Provide the (X, Y) coordinate of the cell's center where the given text is located.  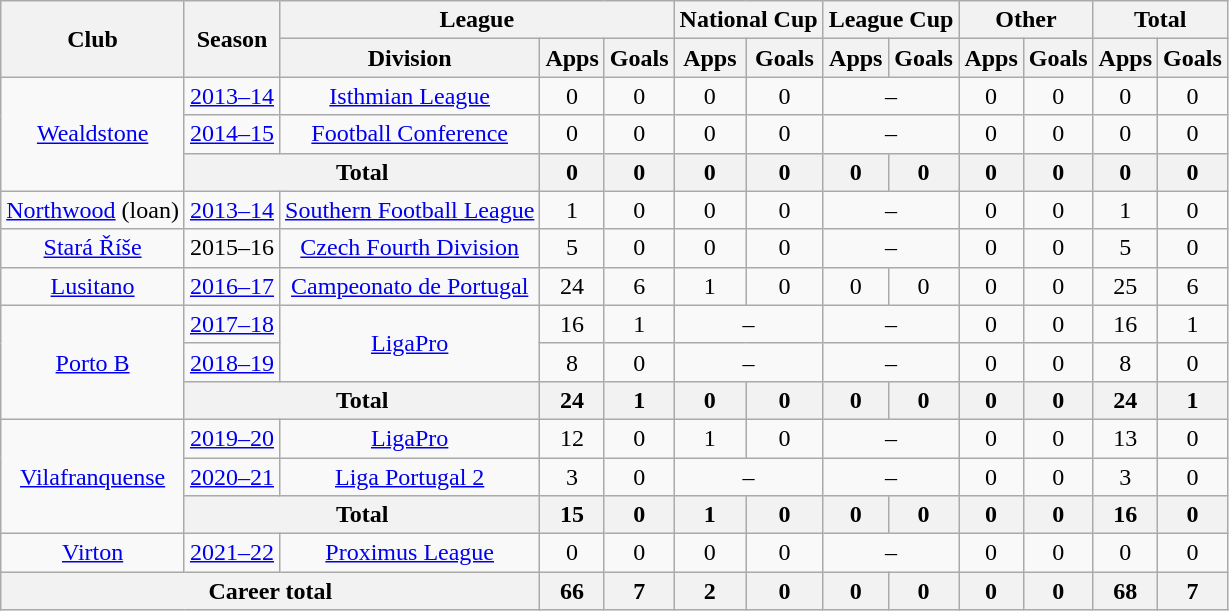
Season (232, 39)
13 (1125, 438)
2015–16 (232, 248)
Liga Portugal 2 (410, 477)
Football Conference (410, 134)
2021–22 (232, 553)
2017–18 (232, 324)
Virton (93, 553)
15 (572, 515)
Campeonato de Portugal (410, 286)
Southern Football League (410, 210)
Stará Říše (93, 248)
Club (93, 39)
2020–21 (232, 477)
25 (1125, 286)
2019–20 (232, 438)
2016–17 (232, 286)
2018–19 (232, 362)
Vilafranquense (93, 476)
Lusitano (93, 286)
League (478, 20)
68 (1125, 591)
2 (710, 591)
66 (572, 591)
Czech Fourth Division (410, 248)
Northwood (loan) (93, 210)
12 (572, 438)
Proximus League (410, 553)
2014–15 (232, 134)
League Cup (891, 20)
Wealdstone (93, 134)
Career total (270, 591)
Division (410, 58)
Porto B (93, 362)
Isthmian League (410, 96)
National Cup (748, 20)
Other (1026, 20)
